Return [X, Y] of the center of cell containing provided text 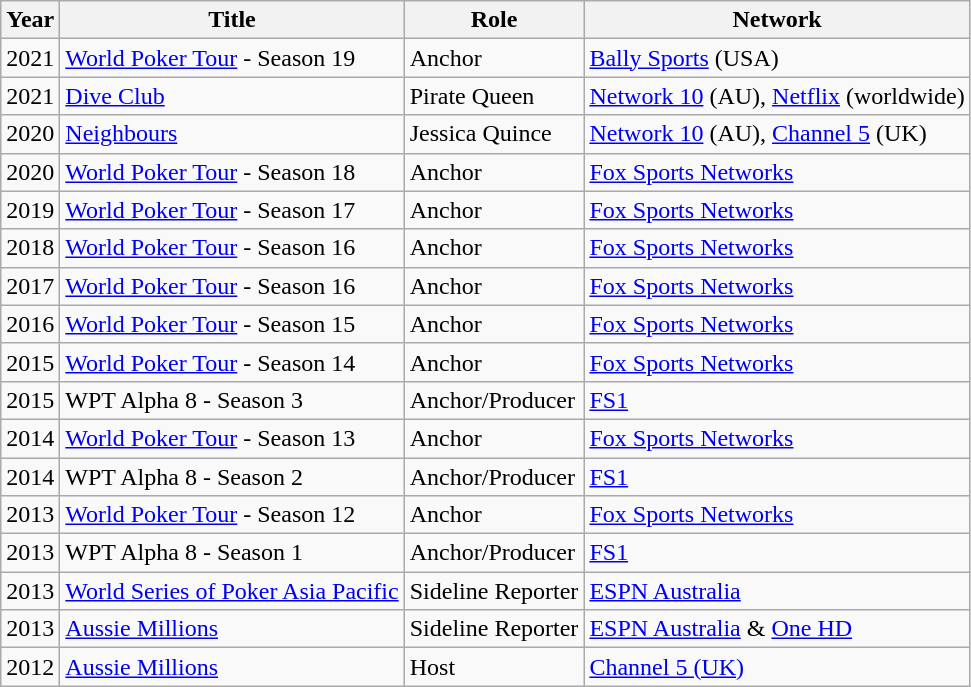
2019 [30, 210]
Bally Sports (USA) [777, 58]
ESPN Australia & One HD [777, 629]
Jessica Quince [494, 134]
Role [494, 20]
Title [232, 20]
Network 10 (AU), Channel 5 (UK) [777, 134]
2016 [30, 324]
World Poker Tour - Season 17 [232, 210]
2018 [30, 248]
Neighbours [232, 134]
Dive Club [232, 96]
Year [30, 20]
2017 [30, 286]
World Poker Tour - Season 15 [232, 324]
WPT Alpha 8 - Season 3 [232, 400]
WPT Alpha 8 - Season 2 [232, 477]
Host [494, 667]
World Poker Tour - Season 19 [232, 58]
World Poker Tour - Season 14 [232, 362]
Channel 5 (UK) [777, 667]
Pirate Queen [494, 96]
World Series of Poker Asia Pacific [232, 591]
Network [777, 20]
ESPN Australia [777, 591]
World Poker Tour - Season 12 [232, 515]
World Poker Tour - Season 18 [232, 172]
2012 [30, 667]
World Poker Tour - Season 13 [232, 438]
WPT Alpha 8 - Season 1 [232, 553]
Network 10 (AU), Netflix (worldwide) [777, 96]
